Return the [X, Y] coordinate for the center point of the cell that contains the specified text.  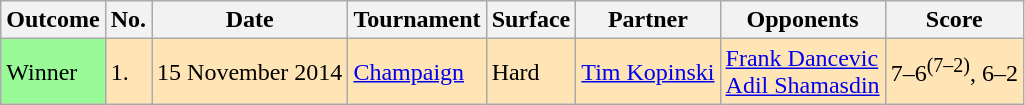
15 November 2014 [250, 72]
Winner [53, 72]
Date [250, 20]
1. [128, 72]
Score [954, 20]
Hard [531, 72]
Tournament [417, 20]
Opponents [802, 20]
Tim Kopinski [648, 72]
Surface [531, 20]
Champaign [417, 72]
Outcome [53, 20]
7–6(7–2), 6–2 [954, 72]
Frank Dancevic Adil Shamasdin [802, 72]
Partner [648, 20]
No. [128, 20]
